Capture the cell that displays the provided text and extract its [x, y] central coordinate. 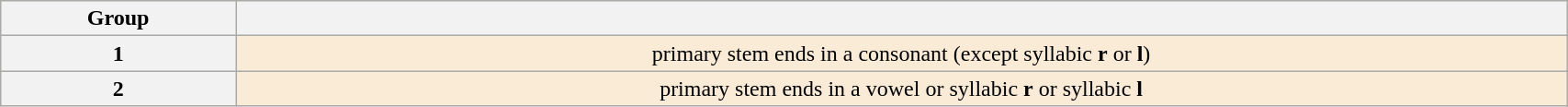
2 [118, 89]
primary stem ends in a vowel or syllabic r or syllabic l [900, 89]
1 [118, 53]
primary stem ends in a consonant (except syllabic r or l) [900, 53]
Group [118, 18]
